Provide the [X, Y] coordinate of the cell's center where the given text is located.  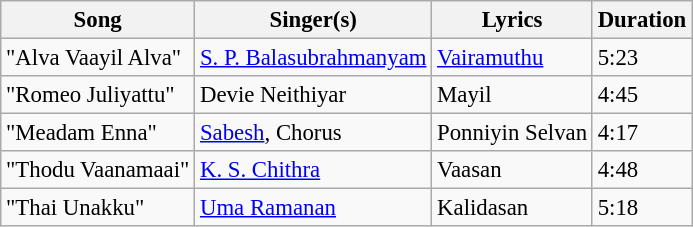
Duration [642, 20]
S. P. Balasubrahmanyam [314, 58]
"Romeo Juliyattu" [98, 95]
Devie Neithiyar [314, 95]
Uma Ramanan [314, 208]
Sabesh, Chorus [314, 133]
4:48 [642, 170]
Ponniyin Selvan [512, 133]
Vairamuthu [512, 58]
Kalidasan [512, 208]
Lyrics [512, 20]
4:45 [642, 95]
Vaasan [512, 170]
4:17 [642, 133]
K. S. Chithra [314, 170]
Song [98, 20]
"Meadam Enna" [98, 133]
"Alva Vaayil Alva" [98, 58]
"Thai Unakku" [98, 208]
5:23 [642, 58]
Singer(s) [314, 20]
Mayil [512, 95]
5:18 [642, 208]
"Thodu Vaanamaai" [98, 170]
